Identify which cell holds the provided text, then report its (x, y) central coordinate. 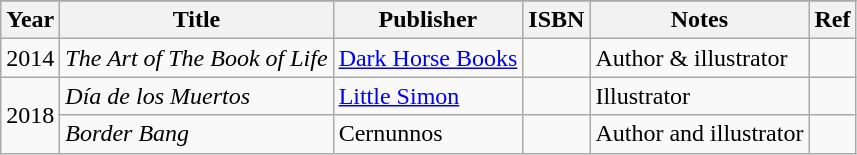
Ref (832, 20)
Author & illustrator (700, 58)
Little Simon (428, 96)
2014 (30, 58)
Title (196, 20)
Author and illustrator (700, 134)
Publisher (428, 20)
Cernunnos (428, 134)
2018 (30, 115)
Día de los Muertos (196, 96)
Illustrator (700, 96)
The Art of The Book of Life (196, 58)
ISBN (556, 20)
Notes (700, 20)
Dark Horse Books (428, 58)
Border Bang (196, 134)
Year (30, 20)
